Determine the (x, y) coordinate at the center of the cell enclosing the given text.  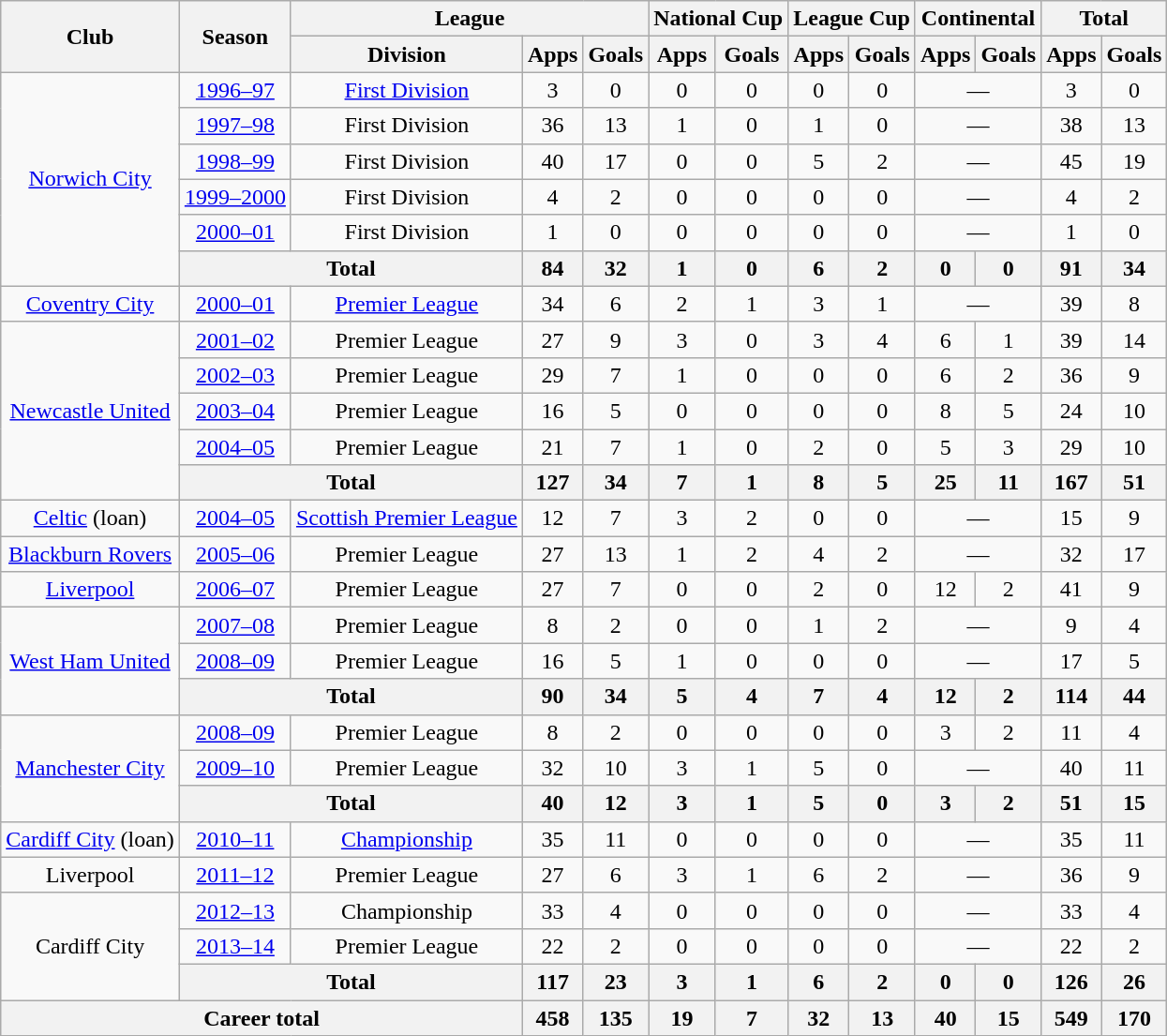
170 (1134, 1017)
38 (1071, 126)
21 (552, 447)
2003–04 (234, 411)
2005–06 (234, 554)
Blackburn Rovers (90, 554)
Newcastle United (90, 411)
Career total (262, 1017)
2010–11 (234, 839)
1999–2000 (234, 197)
League (469, 19)
135 (616, 1017)
114 (1071, 697)
2013–14 (234, 946)
2009–10 (234, 768)
84 (552, 268)
91 (1071, 268)
West Ham United (90, 661)
Cardiff City (loan) (90, 839)
44 (1134, 697)
1998–99 (234, 161)
117 (552, 982)
2011–12 (234, 875)
24 (1071, 411)
Manchester City (90, 768)
Celtic (loan) (90, 518)
25 (945, 483)
Scottish Premier League (407, 518)
League Cup (852, 19)
127 (552, 483)
National Cup (718, 19)
26 (1134, 982)
126 (1071, 982)
458 (552, 1017)
Coventry City (90, 304)
41 (1071, 590)
90 (552, 697)
Season (234, 37)
2002–03 (234, 375)
2007–08 (234, 625)
Cardiff City (90, 946)
2012–13 (234, 910)
1996–97 (234, 90)
549 (1071, 1017)
Norwich City (90, 179)
45 (1071, 161)
167 (1071, 483)
2001–02 (234, 339)
2006–07 (234, 590)
23 (616, 982)
Continental (978, 19)
14 (1134, 339)
1997–98 (234, 126)
Division (407, 54)
Club (90, 37)
